For the text-containing cell, return its midpoint in (x, y) coordinate format. 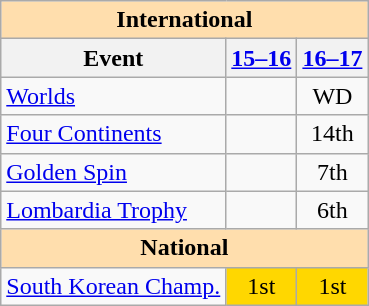
National (184, 248)
15–16 (262, 58)
Lombardia Trophy (114, 210)
Golden Spin (114, 172)
Worlds (114, 96)
16–17 (332, 58)
South Korean Champ. (114, 286)
6th (332, 210)
14th (332, 134)
Four Continents (114, 134)
WD (332, 96)
International (184, 20)
7th (332, 172)
Event (114, 58)
